Detect which cell encompasses the target text, then output its (x, y) center coordinate. 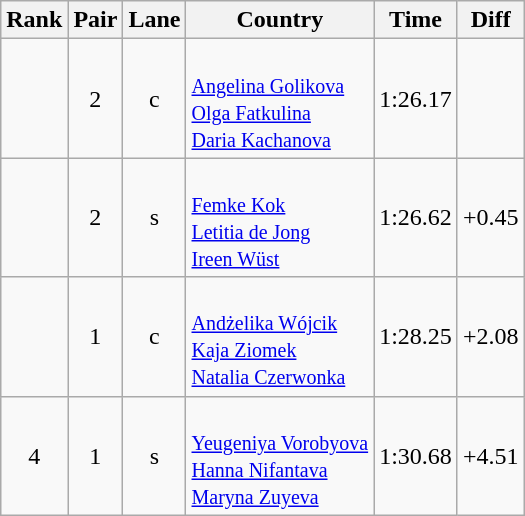
Yeugeniya VorobyovaHanna NifantavaMaryna Zuyeva (280, 456)
+2.08 (490, 336)
+4.51 (490, 456)
1:28.25 (416, 336)
1:30.68 (416, 456)
Diff (490, 20)
Femke KokLetitia de JongIreen Wüst (280, 218)
1:26.17 (416, 98)
Country (280, 20)
Angelina GolikovaOlga FatkulinaDaria Kachanova (280, 98)
4 (34, 456)
1:26.62 (416, 218)
Rank (34, 20)
+0.45 (490, 218)
Andżelika WójcikKaja ZiomekNatalia Czerwonka (280, 336)
Lane (154, 20)
Pair (96, 20)
Time (416, 20)
